Detect which cell encompasses the target text, then output its [X, Y] center coordinate. 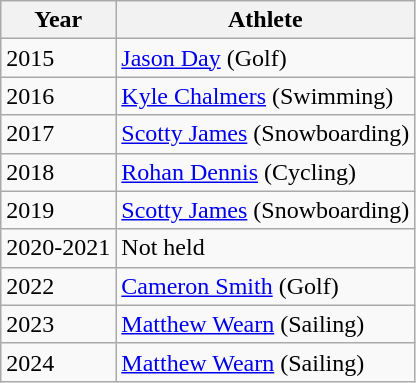
2016 [58, 96]
Jason Day (Golf) [266, 58]
2024 [58, 362]
2022 [58, 286]
Not held [266, 248]
2018 [58, 172]
Kyle Chalmers (Swimming) [266, 96]
2017 [58, 134]
Cameron Smith (Golf) [266, 286]
2015 [58, 58]
2019 [58, 210]
Rohan Dennis (Cycling) [266, 172]
2020-2021 [58, 248]
Year [58, 20]
2023 [58, 324]
Athlete [266, 20]
